From the cell containing the given text, extract its center point as (X, Y) coordinate. 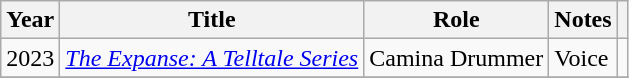
The Expanse: A Telltale Series (212, 58)
Voice (583, 58)
Role (456, 20)
Title (212, 20)
2023 (30, 58)
Year (30, 20)
Notes (583, 20)
Camina Drummer (456, 58)
